Search for the cell housing the specified text and yield its [X, Y] center coordinate. 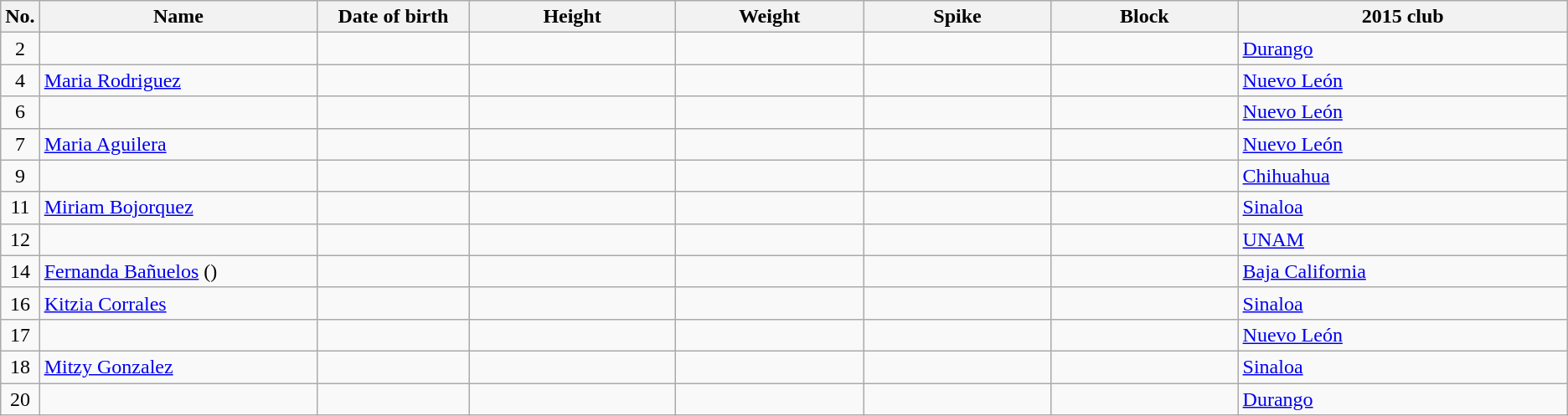
9 [20, 176]
2 [20, 49]
7 [20, 144]
Weight [770, 17]
Chihuahua [1402, 176]
17 [20, 335]
Baja California [1402, 271]
No. [20, 17]
20 [20, 399]
Block [1144, 17]
11 [20, 208]
Maria Aguilera [178, 144]
Mitzy Gonzalez [178, 367]
Kitzia Corrales [178, 303]
Spike [957, 17]
2015 club [1402, 17]
Height [571, 17]
UNAM [1402, 239]
4 [20, 80]
Date of birth [394, 17]
Fernanda Bañuelos () [178, 271]
16 [20, 303]
18 [20, 367]
12 [20, 239]
Miriam Bojorquez [178, 208]
Maria Rodriguez [178, 80]
6 [20, 112]
Name [178, 17]
14 [20, 271]
